Pinpoint the cell where the given text exists, returning its [X, Y] midpoint coordinate. 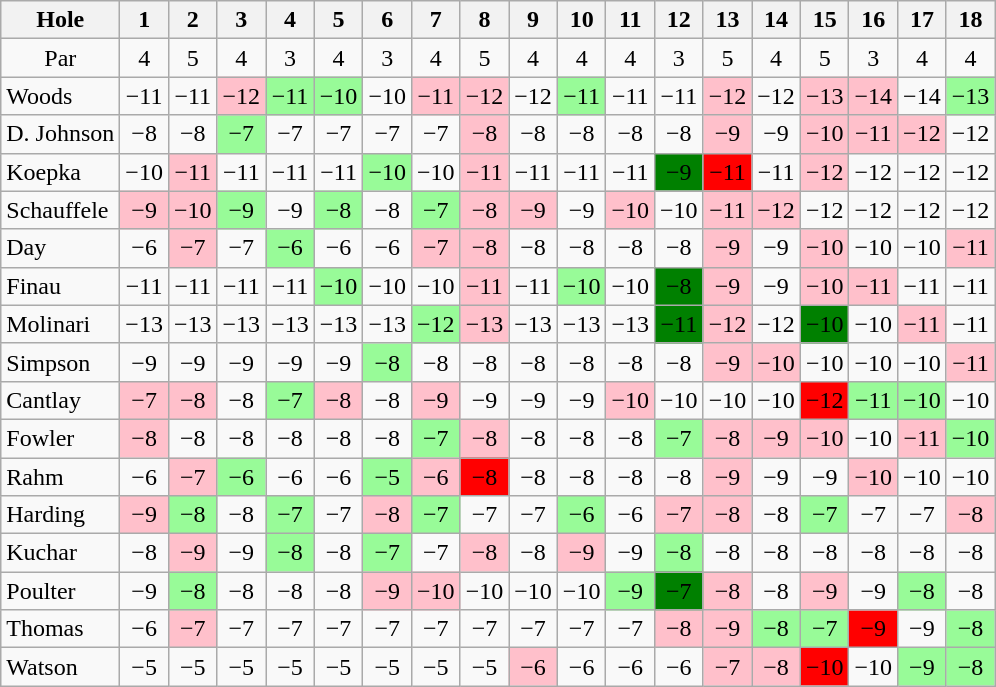
Koepka [60, 172]
Molinari [60, 324]
17 [922, 20]
10 [582, 20]
7 [436, 20]
Hole [60, 20]
Fowler [60, 438]
Woods [60, 96]
14 [776, 20]
9 [534, 20]
Poulter [60, 591]
Kuchar [60, 553]
2 [192, 20]
Finau [60, 286]
Thomas [60, 629]
D. Johnson [60, 134]
6 [388, 20]
12 [680, 20]
Cantlay [60, 400]
13 [728, 20]
Day [60, 248]
11 [630, 20]
1 [144, 20]
Harding [60, 515]
15 [824, 20]
18 [970, 20]
16 [874, 20]
Par [60, 58]
Schauffele [60, 210]
Simpson [60, 362]
8 [484, 20]
Rahm [60, 477]
Watson [60, 667]
